Detect which cell encompasses the target text, then output its [X, Y] center coordinate. 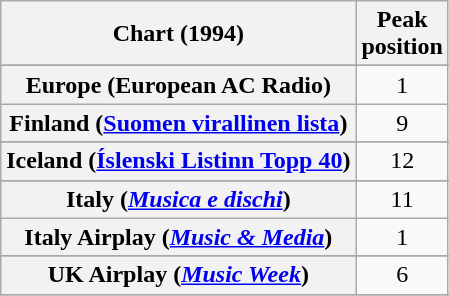
Italy Airplay (Music & Media) [178, 237]
11 [402, 199]
Peakposition [402, 34]
Europe (European AC Radio) [178, 85]
UK Airplay (Music Week) [178, 275]
6 [402, 275]
12 [402, 161]
Chart (1994) [178, 34]
9 [402, 123]
Iceland (Íslenski Listinn Topp 40) [178, 161]
Finland (Suomen virallinen lista) [178, 123]
Italy (Musica e dischi) [178, 199]
